Output the [X, Y] coordinate of the center of the cell containing the given text.  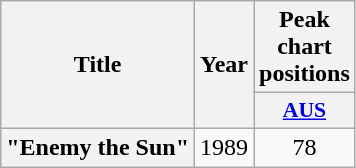
AUS [305, 111]
Year [224, 65]
Title [98, 65]
1989 [224, 147]
"Enemy the Sun" [98, 147]
Peak chart positions [305, 47]
78 [305, 147]
